Provide the (x, y) coordinate of the cell's center where the given text is located.  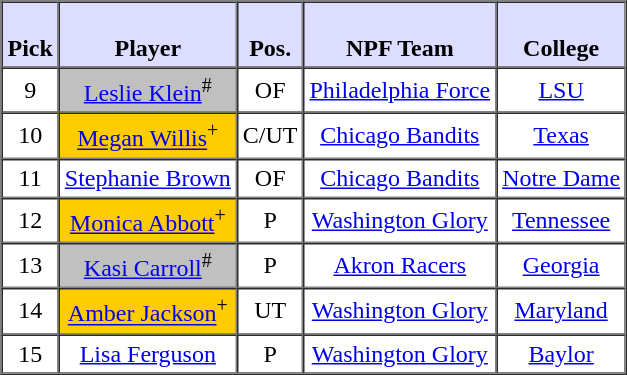
UT (270, 310)
10 (30, 136)
Philadelphia Force (400, 90)
Player (148, 35)
12 (30, 220)
13 (30, 266)
Monica Abbott+ (148, 220)
Maryland (561, 310)
Stephanie Brown (148, 178)
Texas (561, 136)
NPF Team (400, 35)
Megan Willis+ (148, 136)
15 (30, 354)
College (561, 35)
Kasi Carroll# (148, 266)
9 (30, 90)
11 (30, 178)
Notre Dame (561, 178)
Georgia (561, 266)
14 (30, 310)
Tennessee (561, 220)
Baylor (561, 354)
Lisa Ferguson (148, 354)
LSU (561, 90)
Leslie Klein# (148, 90)
Amber Jackson+ (148, 310)
Akron Racers (400, 266)
C/UT (270, 136)
Pick (30, 35)
Pos. (270, 35)
